Find where the given text appears and provide that cell's center as (X, Y) coordinate. 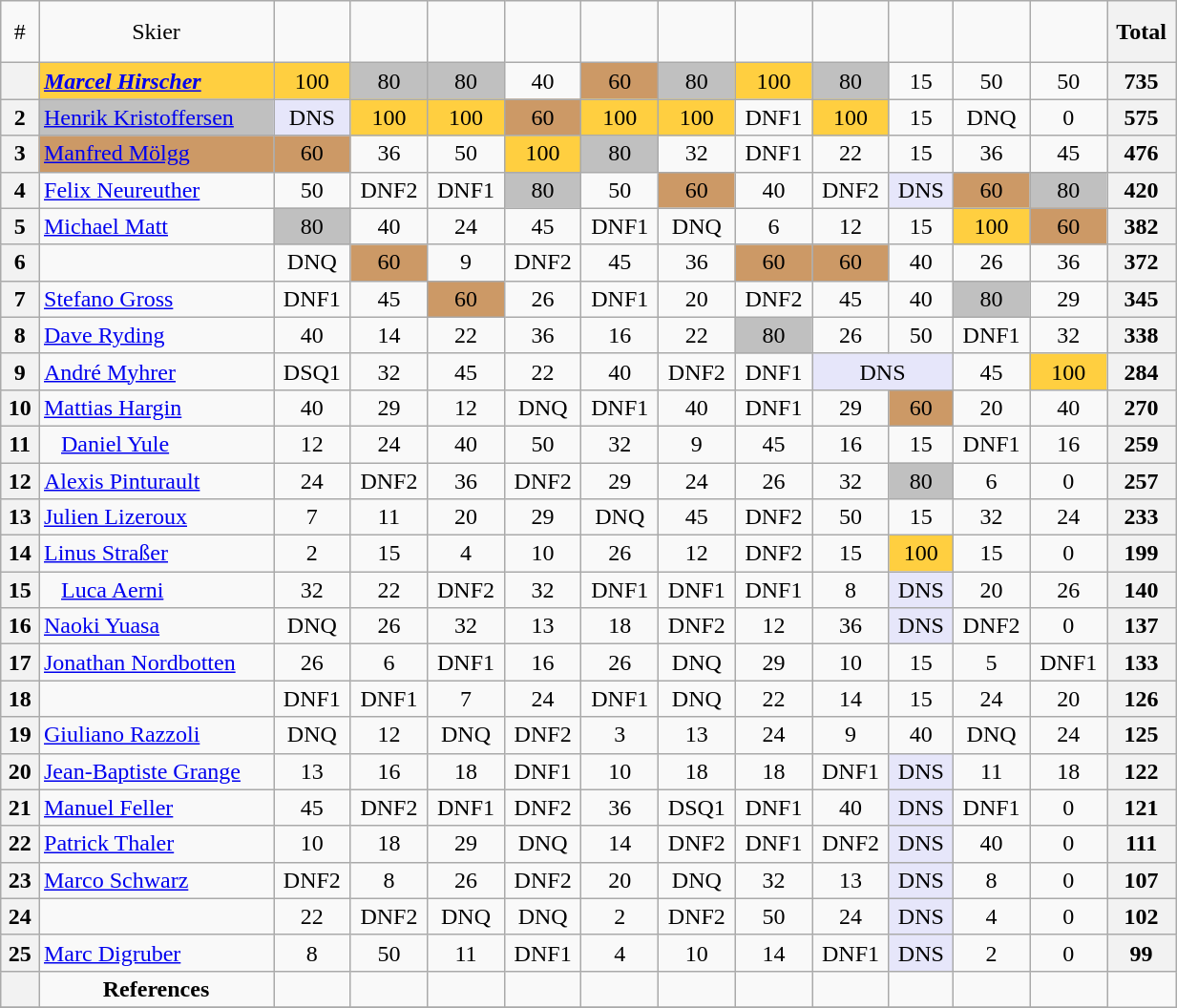
Michael Matt (156, 226)
André Myhrer (156, 371)
111 (1142, 844)
Jonathan Nordbotten (156, 662)
199 (1142, 554)
382 (1142, 226)
735 (1142, 81)
476 (1142, 154)
Alexis Pinturault (156, 480)
137 (1142, 626)
25 (20, 953)
Skier (156, 32)
284 (1142, 371)
102 (1142, 916)
23 (20, 880)
575 (1142, 117)
Stefano Gross (156, 299)
107 (1142, 880)
Manuel Feller (156, 808)
Felix Neureuther (156, 190)
# (20, 32)
21 (20, 808)
17 (20, 662)
Jean-Baptiste Grange (156, 771)
Marco Schwarz (156, 880)
Julien Lizeroux (156, 517)
Patrick Thaler (156, 844)
233 (1142, 517)
Naoki Yuasa (156, 626)
Linus Straßer (156, 554)
122 (1142, 771)
Marcel Hirscher (156, 81)
140 (1142, 590)
Luca Aerni (156, 590)
99 (1142, 953)
Marc Digruber (156, 953)
Mattias Hargin (156, 408)
19 (20, 735)
257 (1142, 480)
259 (1142, 444)
133 (1142, 662)
References (156, 989)
345 (1142, 299)
372 (1142, 262)
420 (1142, 190)
Total (1142, 32)
121 (1142, 808)
Henrik Kristoffersen (156, 117)
125 (1142, 735)
Dave Ryding (156, 335)
Daniel Yule (156, 444)
Giuliano Razzoli (156, 735)
Manfred Mölgg (156, 154)
338 (1142, 335)
270 (1142, 408)
126 (1142, 699)
